From the cell containing the given text, extract its center point as (x, y) coordinate. 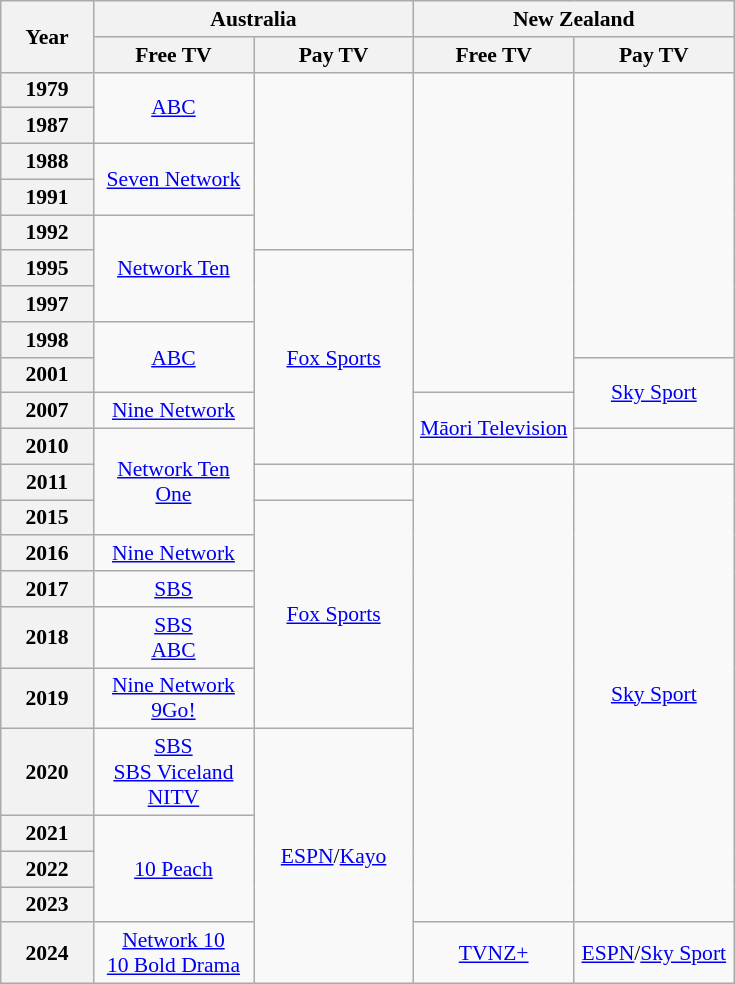
1979 (48, 90)
SBS (173, 589)
2019 (48, 698)
2023 (48, 905)
1997 (48, 304)
Seven Network (173, 180)
Network TenOne (173, 482)
ESPN/Kayo (334, 856)
ESPN/Sky Sport (654, 954)
1995 (48, 269)
10 Peach (173, 870)
1987 (48, 126)
2018 (48, 638)
1998 (48, 340)
Nine Network9Go! (173, 698)
2010 (48, 447)
2016 (48, 554)
2011 (48, 482)
2020 (48, 772)
SBSSBS VicelandNITV (173, 772)
2015 (48, 518)
1992 (48, 233)
2007 (48, 411)
Māori Television (494, 428)
1988 (48, 162)
1991 (48, 197)
Australia (253, 19)
TVNZ+ (494, 954)
2021 (48, 834)
Network Ten (173, 268)
New Zealand (574, 19)
2024 (48, 954)
2022 (48, 869)
SBSABC (173, 638)
2017 (48, 589)
Network 1010 Bold Drama (173, 954)
2001 (48, 375)
Year (48, 36)
